Scan for the cell matching the given text and deliver its [X, Y] coordinate at center. 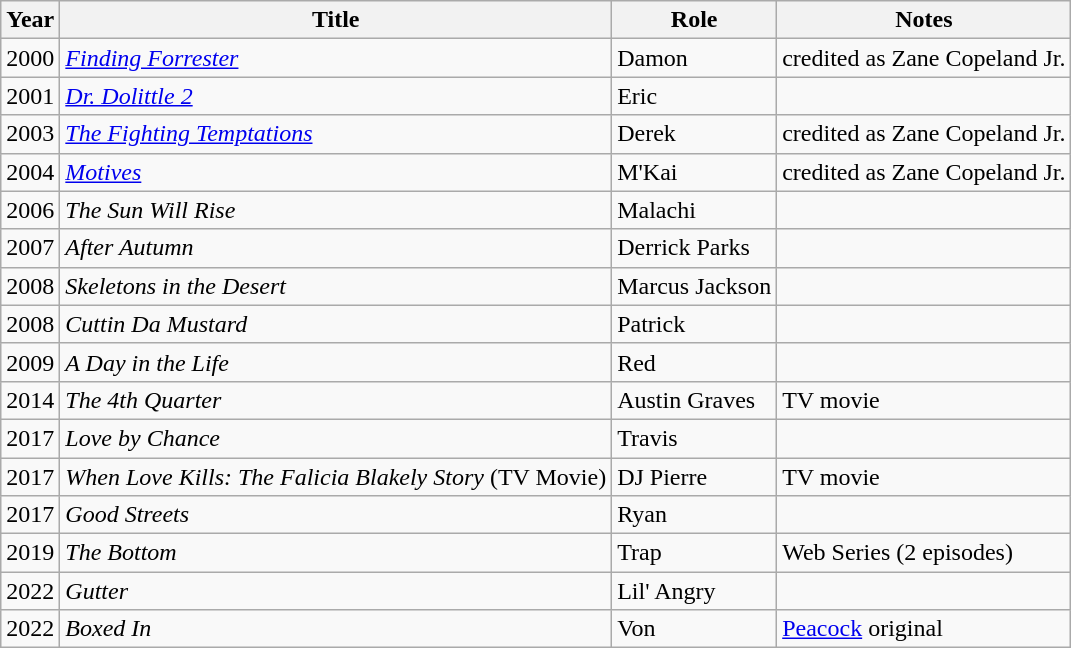
Boxed In [336, 629]
2009 [30, 362]
Red [694, 362]
Von [694, 629]
Gutter [336, 591]
Finding Forrester [336, 58]
Good Streets [336, 515]
Damon [694, 58]
A Day in the Life [336, 362]
Cuttin Da Mustard [336, 324]
2007 [30, 248]
Marcus Jackson [694, 286]
The Sun Will Rise [336, 210]
The Bottom [336, 553]
Trap [694, 553]
The 4th Quarter [336, 400]
Year [30, 20]
Patrick [694, 324]
Web Series (2 episodes) [924, 553]
Notes [924, 20]
Skeletons in the Desert [336, 286]
Derek [694, 134]
Eric [694, 96]
Derrick Parks [694, 248]
Role [694, 20]
2019 [30, 553]
Title [336, 20]
Lil' Angry [694, 591]
2001 [30, 96]
2003 [30, 134]
M'Kai [694, 172]
Love by Chance [336, 438]
2014 [30, 400]
DJ Pierre [694, 477]
Ryan [694, 515]
Malachi [694, 210]
Travis [694, 438]
2006 [30, 210]
2000 [30, 58]
2004 [30, 172]
When Love Kills: The Falicia Blakely Story (TV Movie) [336, 477]
After Autumn [336, 248]
The Fighting Temptations [336, 134]
Dr. Dolittle 2 [336, 96]
Motives [336, 172]
Austin Graves [694, 400]
Peacock original [924, 629]
